Scan for the cell matching the given text and deliver its [x, y] coordinate at center. 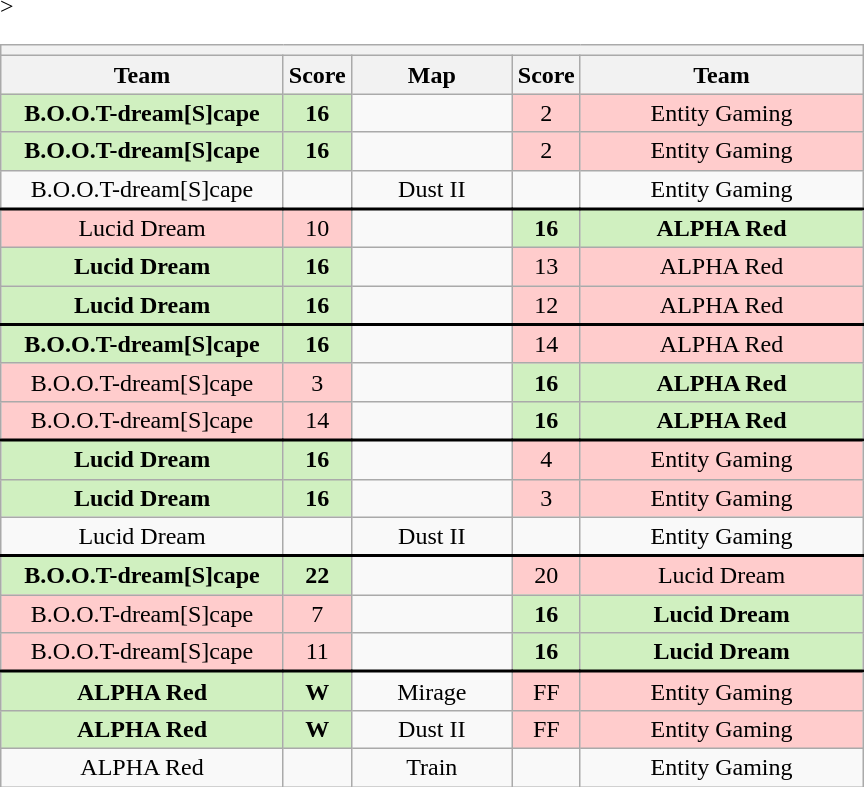
7 [317, 614]
Train [432, 767]
22 [317, 576]
12 [546, 306]
Mirage [432, 692]
10 [317, 228]
4 [546, 460]
11 [317, 652]
Map [432, 75]
13 [546, 267]
20 [546, 576]
